Locate the cell with the specified text and output its (X, Y) center coordinate. 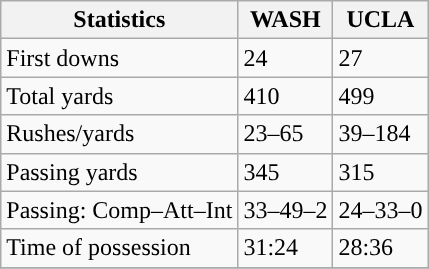
Time of possession (120, 248)
WASH (286, 20)
315 (380, 172)
Total yards (120, 96)
Rushes/yards (120, 134)
UCLA (380, 20)
345 (286, 172)
Statistics (120, 20)
33–49–2 (286, 210)
410 (286, 96)
Passing: Comp–Att–Int (120, 210)
39–184 (380, 134)
23–65 (286, 134)
27 (380, 58)
28:36 (380, 248)
First downs (120, 58)
24–33–0 (380, 210)
Passing yards (120, 172)
24 (286, 58)
31:24 (286, 248)
499 (380, 96)
